Identify which cell holds the provided text, then report its [x, y] central coordinate. 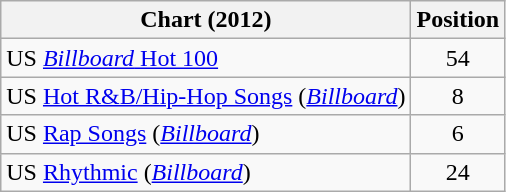
54 [458, 58]
US Billboard Hot 100 [206, 58]
US Hot R&B/Hip-Hop Songs (Billboard) [206, 96]
24 [458, 172]
US Rap Songs (Billboard) [206, 134]
Position [458, 20]
Chart (2012) [206, 20]
6 [458, 134]
US Rhythmic (Billboard) [206, 172]
8 [458, 96]
